For the text-containing cell, return its midpoint in [X, Y] coordinate format. 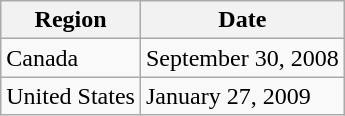
September 30, 2008 [242, 58]
Date [242, 20]
Region [71, 20]
United States [71, 96]
January 27, 2009 [242, 96]
Canada [71, 58]
